Locate the cell with the specified text and output its (X, Y) center coordinate. 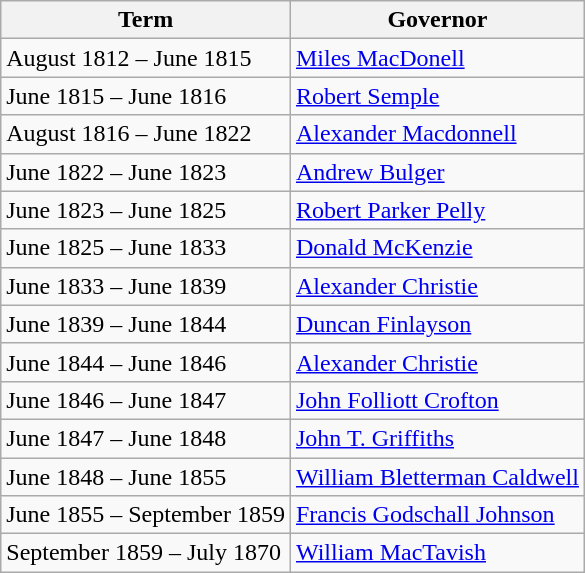
June 1855 – September 1859 (146, 515)
John Folliott Crofton (437, 400)
Alexander Macdonnell (437, 134)
September 1859 – July 1870 (146, 553)
June 1833 – June 1839 (146, 286)
Governor (437, 20)
Miles MacDonell (437, 58)
Robert Semple (437, 96)
John T. Griffiths (437, 438)
June 1822 – June 1823 (146, 172)
Francis Godschall Johnson (437, 515)
Duncan Finlayson (437, 324)
August 1816 – June 1822 (146, 134)
Andrew Bulger (437, 172)
June 1847 – June 1848 (146, 438)
June 1844 – June 1846 (146, 362)
June 1823 – June 1825 (146, 210)
June 1815 – June 1816 (146, 96)
William Bletterman Caldwell (437, 477)
June 1825 – June 1833 (146, 248)
June 1848 – June 1855 (146, 477)
William MacTavish (437, 553)
June 1846 – June 1847 (146, 400)
June 1839 – June 1844 (146, 324)
Donald McKenzie (437, 248)
Term (146, 20)
August 1812 – June 1815 (146, 58)
Robert Parker Pelly (437, 210)
